Pinpoint the cell where the given text exists, returning its (X, Y) midpoint coordinate. 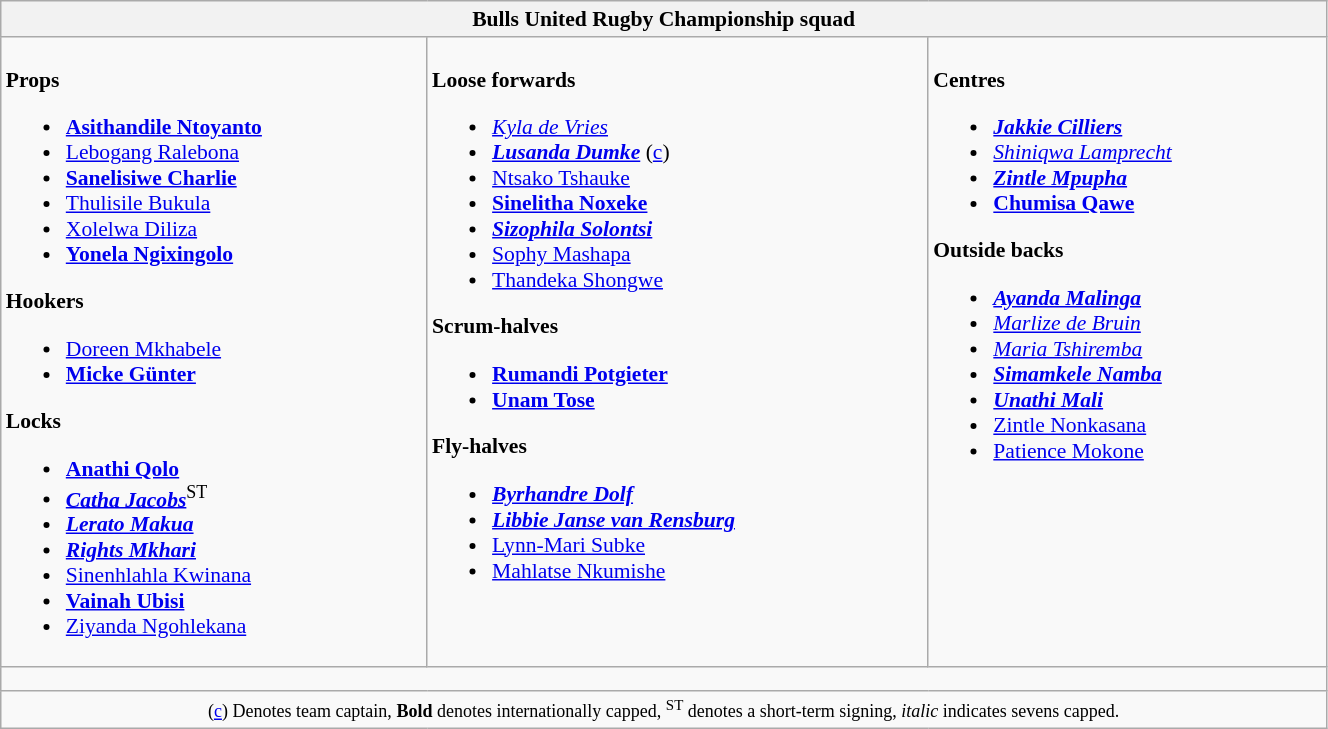
(c) Denotes team captain, Bold denotes internationally capped, ST denotes a short-term signing, italic indicates sevens capped. (664, 710)
Bulls United Rugby Championship squad (664, 19)
